Provide the [x, y] coordinate of the cell's center where the given text is located.  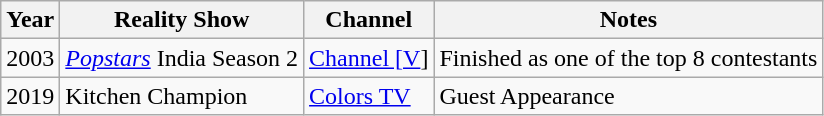
Channel [369, 20]
2019 [30, 96]
Popstars India Season 2 [182, 58]
Kitchen Champion [182, 96]
Colors TV [369, 96]
Channel [V] [369, 58]
Guest Appearance [628, 96]
Year [30, 20]
2003 [30, 58]
Finished as one of the top 8 contestants [628, 58]
Reality Show [182, 20]
Notes [628, 20]
